Provide the (x, y) coordinate of the cell's center where the given text is located.  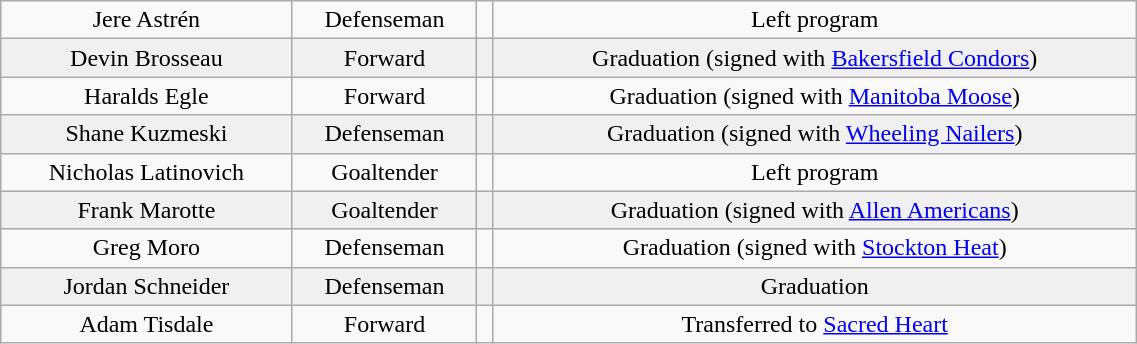
Jordan Schneider (146, 286)
Graduation (815, 286)
Greg Moro (146, 248)
Graduation (signed with Allen Americans) (815, 210)
Frank Marotte (146, 210)
Graduation (signed with Wheeling Nailers) (815, 134)
Adam Tisdale (146, 324)
Nicholas Latinovich (146, 172)
Graduation (signed with Manitoba Moose) (815, 96)
Haralds Egle (146, 96)
Transferred to Sacred Heart (815, 324)
Graduation (signed with Stockton Heat) (815, 248)
Jere Astrén (146, 20)
Graduation (signed with Bakersfield Condors) (815, 58)
Shane Kuzmeski (146, 134)
Devin Brosseau (146, 58)
